Search for the cell housing the specified text and yield its (X, Y) center coordinate. 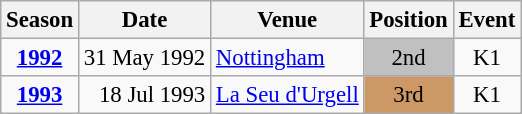
Event (487, 20)
2nd (408, 58)
Date (144, 20)
18 Jul 1993 (144, 95)
La Seu d'Urgell (288, 95)
Venue (288, 20)
1992 (40, 58)
1993 (40, 95)
31 May 1992 (144, 58)
Position (408, 20)
Nottingham (288, 58)
3rd (408, 95)
Season (40, 20)
